For the text-containing cell, return its midpoint in (x, y) coordinate format. 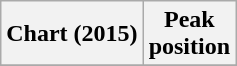
Chart (2015) (72, 34)
Peakposition (189, 34)
